Return (X, Y) of the center of cell containing provided text 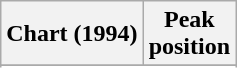
Chart (1994) (72, 34)
Peakposition (189, 34)
